Pinpoint the cell where the given text exists, returning its (x, y) midpoint coordinate. 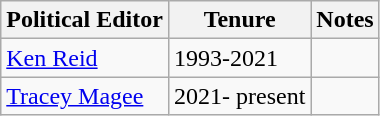
1993-2021 (239, 58)
Notes (345, 20)
Tracey Magee (85, 96)
2021- present (239, 96)
Political Editor (85, 20)
Ken Reid (85, 58)
Tenure (239, 20)
